Extract the (X, Y) coordinate from the center of the cell holding the provided text.  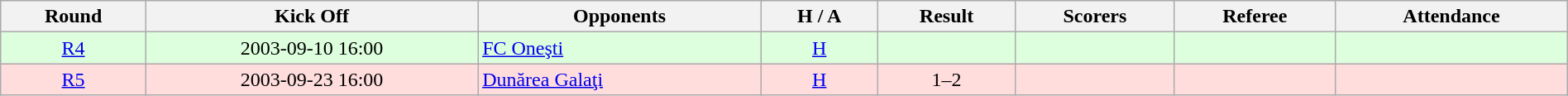
1–2 (946, 79)
Result (946, 17)
R4 (74, 48)
R5 (74, 79)
Attendance (1451, 17)
2003-09-10 16:00 (311, 48)
2003-09-23 16:00 (311, 79)
Referee (1255, 17)
Dunărea Galaţi (620, 79)
Scorers (1095, 17)
FC Oneşti (620, 48)
H / A (819, 17)
Round (74, 17)
Kick Off (311, 17)
Opponents (620, 17)
